Return [X, Y] of the center of cell containing provided text 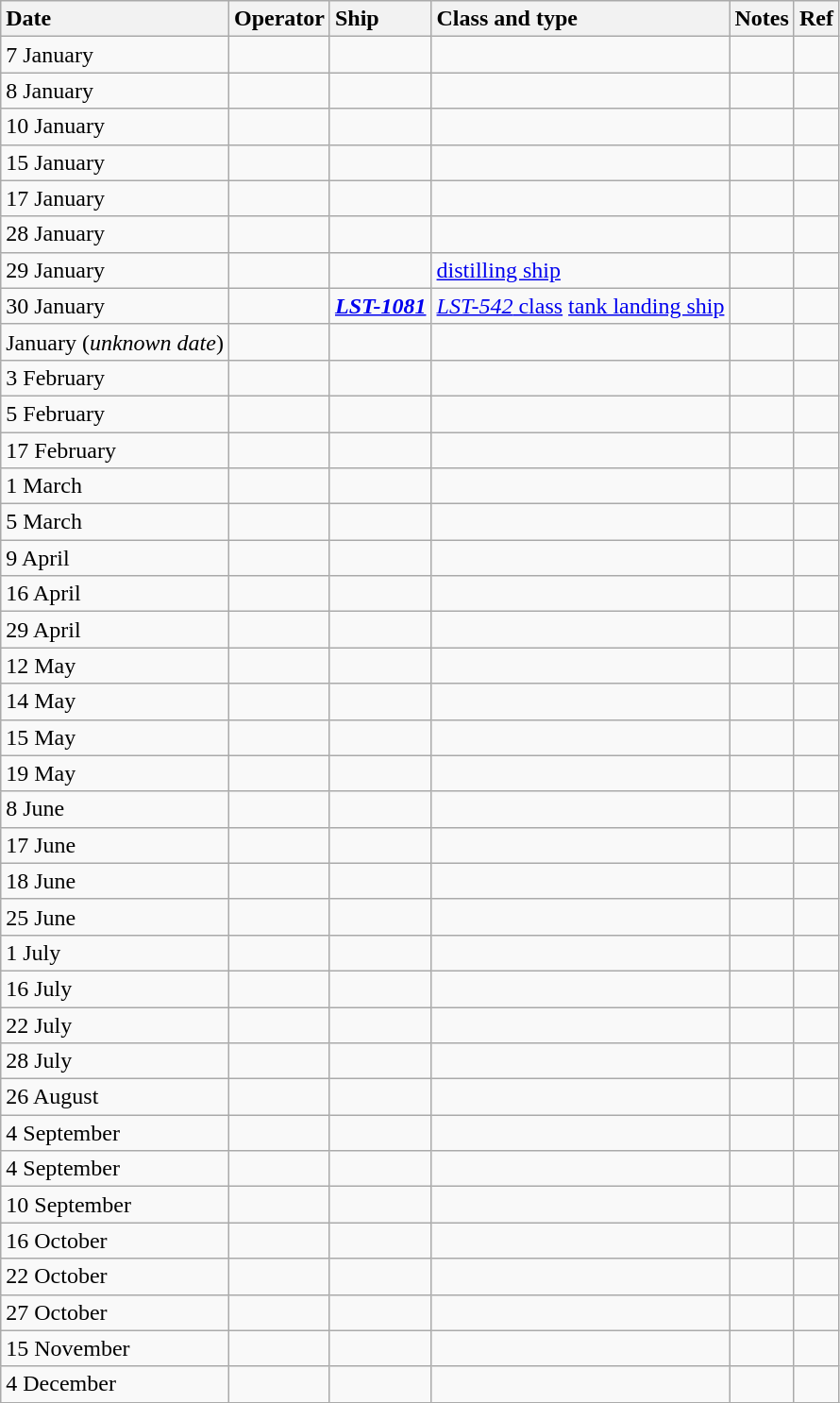
5 March [115, 522]
22 October [115, 1276]
10 January [115, 127]
19 May [115, 773]
28 July [115, 1061]
January (unknown date) [115, 342]
9 April [115, 558]
8 January [115, 91]
28 January [115, 234]
distilling ship [580, 270]
Operator [279, 19]
1 March [115, 486]
29 April [115, 630]
LST-1081 [380, 306]
16 April [115, 594]
17 June [115, 845]
7 January [115, 55]
16 October [115, 1241]
10 September [115, 1205]
Date [115, 19]
Class and type [580, 19]
Ref [815, 19]
26 August [115, 1097]
15 January [115, 162]
15 November [115, 1348]
18 June [115, 881]
12 May [115, 666]
Notes [762, 19]
LST-542 class tank landing ship [580, 306]
5 February [115, 414]
16 July [115, 989]
27 October [115, 1312]
17 February [115, 450]
1 July [115, 953]
4 December [115, 1384]
8 June [115, 809]
25 June [115, 917]
29 January [115, 270]
22 July [115, 1024]
3 February [115, 378]
17 January [115, 198]
Ship [380, 19]
14 May [115, 701]
15 May [115, 737]
30 January [115, 306]
